For the text-containing cell, return its midpoint in [x, y] coordinate format. 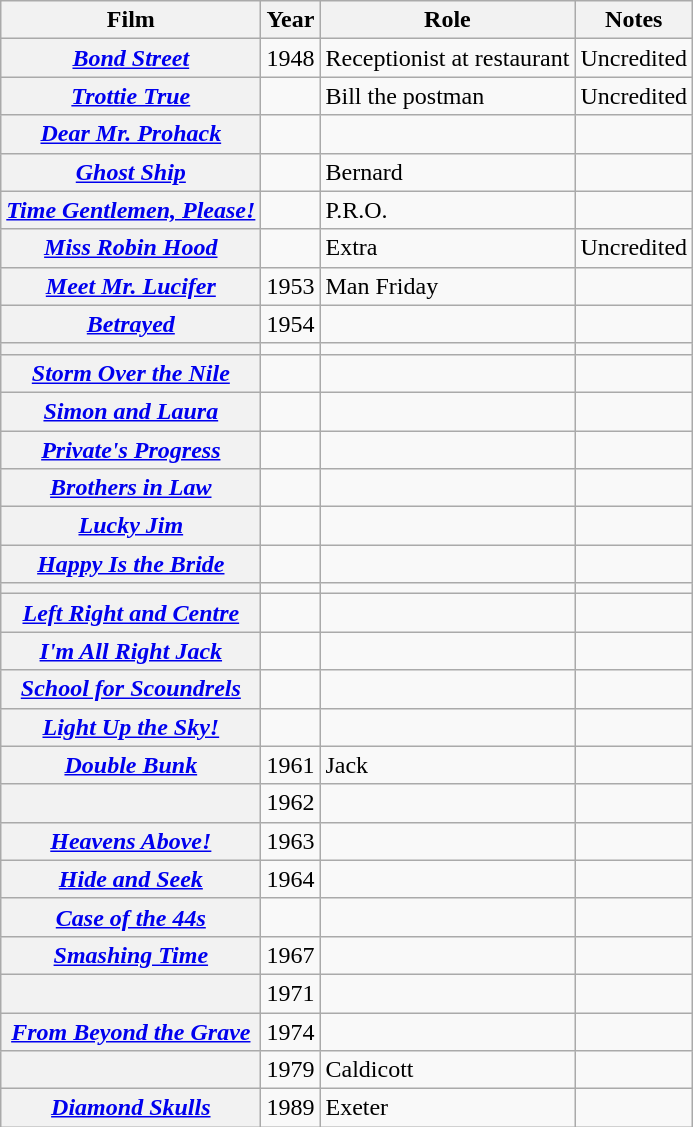
Happy Is the Bride [131, 564]
Smashing Time [131, 955]
Left Right and Centre [131, 613]
Double Bunk [131, 765]
Lucky Jim [131, 526]
Hide and Seek [131, 879]
Storm Over the Nile [131, 373]
Jack [448, 765]
Dear Mr. Prohack [131, 134]
Diamond Skulls [131, 1108]
I'm All Right Jack [131, 651]
Receptionist at restaurant [448, 58]
Trottie True [131, 96]
Bernard [448, 172]
Heavens Above! [131, 841]
1948 [290, 58]
Extra [448, 248]
Year [290, 20]
1962 [290, 803]
1964 [290, 879]
Betrayed [131, 324]
Bond Street [131, 58]
1989 [290, 1108]
Simon and Laura [131, 411]
1954 [290, 324]
1979 [290, 1070]
1953 [290, 286]
1971 [290, 993]
1961 [290, 765]
Bill the postman [448, 96]
1974 [290, 1031]
Miss Robin Hood [131, 248]
Role [448, 20]
Notes [634, 20]
Man Friday [448, 286]
Case of the 44s [131, 917]
From Beyond the Grave [131, 1031]
Private's Progress [131, 449]
Brothers in Law [131, 488]
School for Scoundrels [131, 689]
P.R.O. [448, 210]
Time Gentlemen, Please! [131, 210]
Light Up the Sky! [131, 727]
Caldicott [448, 1070]
Exeter [448, 1108]
1967 [290, 955]
Ghost Ship [131, 172]
Meet Mr. Lucifer [131, 286]
1963 [290, 841]
Film [131, 20]
